Find where the given text appears and provide that cell's center as (X, Y) coordinate. 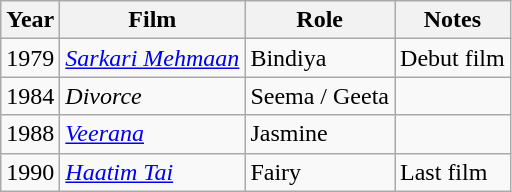
Role (320, 20)
1990 (30, 172)
Notes (453, 20)
Film (152, 20)
Divorce (152, 96)
Fairy (320, 172)
Veerana (152, 134)
Jasmine (320, 134)
1984 (30, 96)
Bindiya (320, 58)
Sarkari Mehmaan (152, 58)
1979 (30, 58)
Year (30, 20)
Debut film (453, 58)
Seema / Geeta (320, 96)
1988 (30, 134)
Last film (453, 172)
Haatim Tai (152, 172)
